Scan for the cell matching the given text and deliver its (X, Y) coordinate at center. 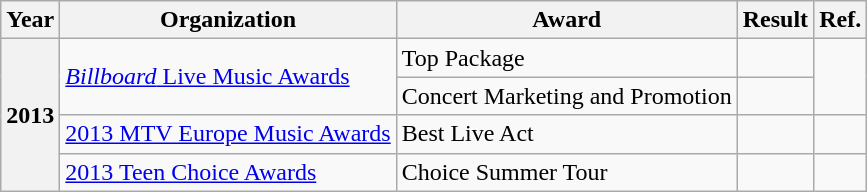
2013 MTV Europe Music Awards (228, 134)
Billboard Live Music Awards (228, 77)
Top Package (566, 58)
Choice Summer Tour (566, 172)
Year (30, 20)
Award (566, 20)
2013 (30, 115)
Concert Marketing and Promotion (566, 96)
Organization (228, 20)
Best Live Act (566, 134)
Ref. (840, 20)
Result (775, 20)
2013 Teen Choice Awards (228, 172)
